From the cell containing the given text, extract its center point as [X, Y] coordinate. 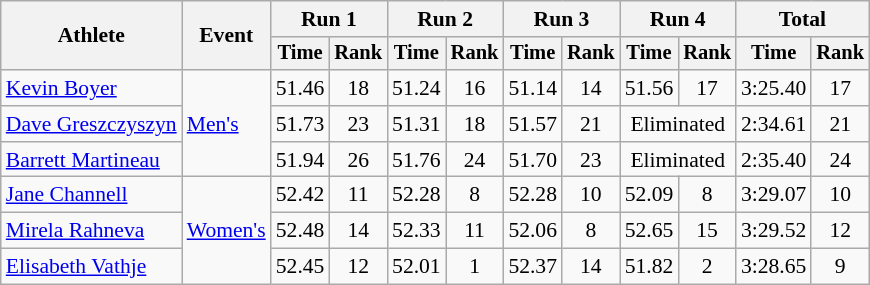
Barrett Martineau [92, 160]
Men's [226, 124]
1 [475, 267]
52.09 [650, 195]
Total [802, 19]
51.73 [300, 124]
52.01 [416, 267]
51.70 [532, 160]
Run 4 [678, 19]
51.46 [300, 88]
51.82 [650, 267]
3:29.52 [774, 231]
Dave Greszczyszyn [92, 124]
15 [707, 231]
26 [358, 160]
Event [226, 36]
51.57 [532, 124]
52.42 [300, 195]
51.24 [416, 88]
Women's [226, 230]
2:34.61 [774, 124]
52.45 [300, 267]
52.37 [532, 267]
51.31 [416, 124]
16 [475, 88]
52.48 [300, 231]
3:29.07 [774, 195]
Run 2 [445, 19]
Kevin Boyer [92, 88]
52.06 [532, 231]
Run 3 [561, 19]
51.94 [300, 160]
52.65 [650, 231]
51.14 [532, 88]
Jane Channell [92, 195]
Athlete [92, 36]
52.33 [416, 231]
51.76 [416, 160]
3:25.40 [774, 88]
9 [840, 267]
Elisabeth Vathje [92, 267]
2:35.40 [774, 160]
51.56 [650, 88]
2 [707, 267]
Run 1 [329, 19]
3:28.65 [774, 267]
Mirela Rahneva [92, 231]
